For the text-containing cell, return its midpoint in [x, y] coordinate format. 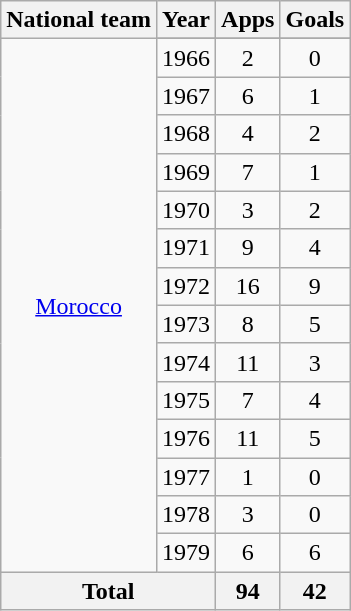
8 [248, 324]
1977 [186, 477]
1972 [186, 286]
1970 [186, 210]
National team [79, 20]
Morocco [79, 306]
1973 [186, 324]
1971 [186, 248]
1968 [186, 134]
Total [108, 591]
1966 [186, 58]
42 [315, 591]
Goals [315, 20]
94 [248, 591]
1975 [186, 400]
1978 [186, 515]
Year [186, 20]
16 [248, 286]
1979 [186, 553]
1974 [186, 362]
1969 [186, 172]
Apps [248, 20]
1967 [186, 96]
1976 [186, 438]
